Scan for the cell matching the given text and deliver its [x, y] coordinate at center. 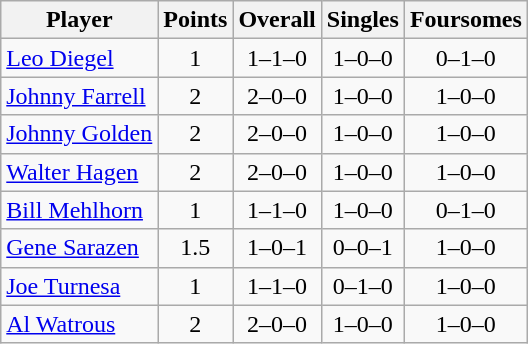
Player [80, 20]
0–0–1 [362, 248]
Johnny Farrell [80, 96]
Leo Diegel [80, 58]
Overall [277, 20]
Johnny Golden [80, 134]
Bill Mehlhorn [80, 210]
Foursomes [466, 20]
Points [196, 20]
Al Watrous [80, 324]
Joe Turnesa [80, 286]
Gene Sarazen [80, 248]
1–0–1 [277, 248]
Singles [362, 20]
1.5 [196, 248]
Walter Hagen [80, 172]
